Identify which cell holds the provided text, then report its [X, Y] central coordinate. 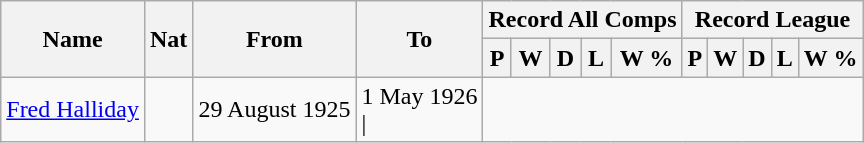
Record All Comps [582, 20]
Name [73, 39]
1 May 1926| [420, 110]
Fred Halliday [73, 110]
Nat [168, 39]
Record League [772, 20]
29 August 1925 [274, 110]
To [420, 39]
From [274, 39]
